Search for the cell housing the specified text and yield its [x, y] center coordinate. 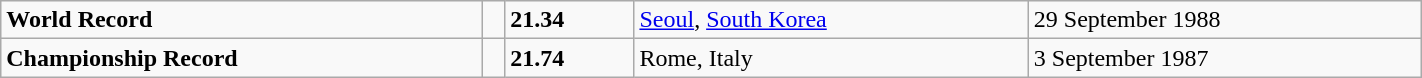
3 September 1987 [1224, 58]
Rome, Italy [831, 58]
21.34 [570, 20]
World Record [242, 20]
21.74 [570, 58]
Championship Record [242, 58]
Seoul, South Korea [831, 20]
29 September 1988 [1224, 20]
